Determine the [x, y] coordinate at the center of the cell enclosing the given text.  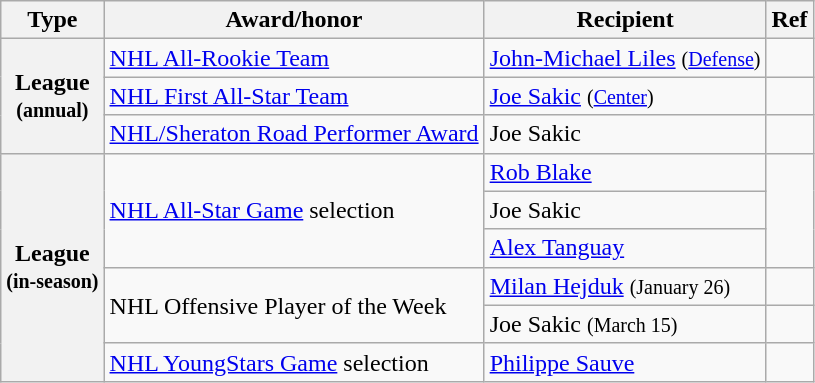
John-Michael Liles (Defense) [625, 58]
NHL All-Star Game selection [294, 210]
Type [52, 20]
Award/honor [294, 20]
NHL YoungStars Game selection [294, 362]
Milan Hejduk (January 26) [625, 286]
Rob Blake [625, 172]
NHL All-Rookie Team [294, 58]
Alex Tanguay [625, 248]
Ref [790, 20]
Joe Sakic (March 15) [625, 324]
NHL Offensive Player of the Week [294, 305]
Philippe Sauve [625, 362]
NHL First All-Star Team [294, 96]
League(in-season) [52, 267]
Recipient [625, 20]
Joe Sakic (Center) [625, 96]
NHL/Sheraton Road Performer Award [294, 134]
League(annual) [52, 96]
